From the cell containing the given text, extract its center point as (x, y) coordinate. 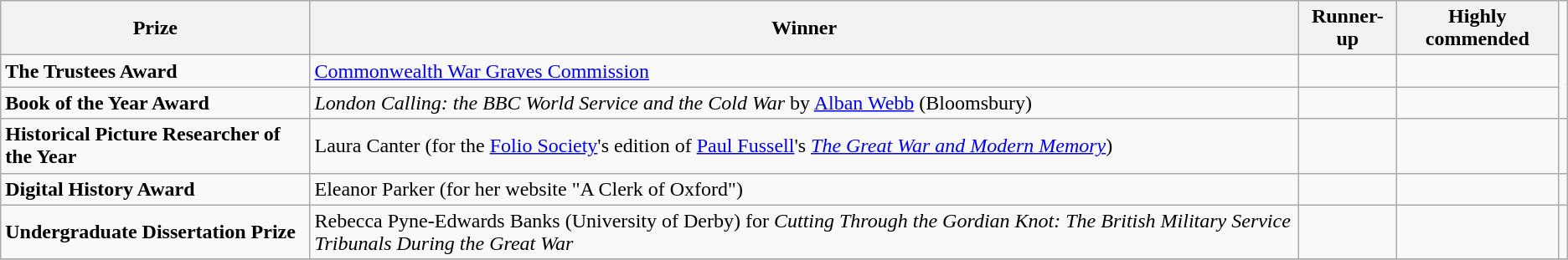
The Trustees Award (156, 71)
Laura Canter (for the Folio Society's edition of Paul Fussell's The Great War and Modern Memory) (804, 145)
Winner (804, 28)
Book of the Year Award (156, 103)
London Calling: the BBC World Service and the Cold War by Alban Webb (Bloomsbury) (804, 103)
Prize (156, 28)
Digital History Award (156, 189)
Rebecca Pyne-Edwards Banks (University of Derby) for Cutting Through the Gordian Knot: The British Military Service Tribunals During the Great War (804, 232)
Highly commended (1478, 28)
Undergraduate Dissertation Prize (156, 232)
Runner-up (1347, 28)
Historical Picture Researcher of the Year (156, 145)
Commonwealth War Graves Commission (804, 71)
Eleanor Parker (for her website "A Clerk of Oxford") (804, 189)
